Capture the cell that displays the provided text and extract its (x, y) central coordinate. 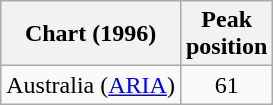
61 (226, 85)
Australia (ARIA) (91, 85)
Chart (1996) (91, 34)
Peakposition (226, 34)
